Provide the (x, y) coordinate of the cell's center where the given text is located.  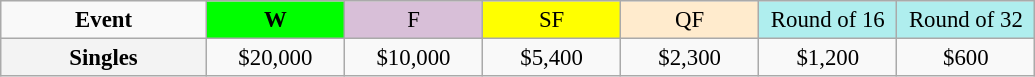
Round of 16 (828, 20)
$5,400 (552, 58)
F (413, 20)
W (275, 20)
$1,200 (828, 58)
Round of 32 (966, 20)
$10,000 (413, 58)
SF (552, 20)
$600 (966, 58)
$20,000 (275, 58)
Singles (104, 58)
Event (104, 20)
QF (690, 20)
$2,300 (690, 58)
